Output the (X, Y) coordinate of the center of the cell containing the given text.  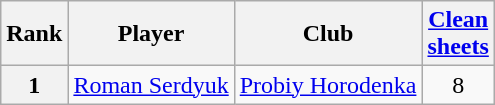
Player (151, 34)
Club (328, 34)
Probiy Horodenka (328, 85)
1 (34, 85)
Rank (34, 34)
8 (458, 85)
Cleansheets (458, 34)
Roman Serdyuk (151, 85)
